Pinpoint the cell where the given text exists, returning its [x, y] midpoint coordinate. 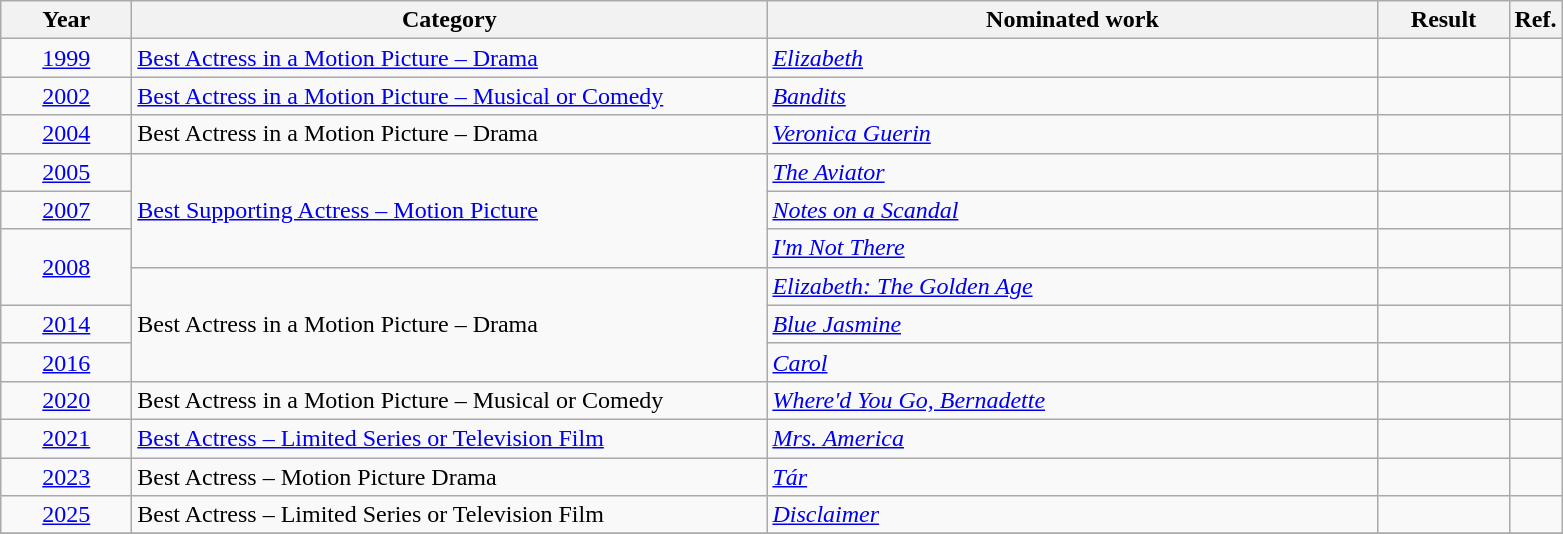
2002 [66, 96]
Notes on a Scandal [1072, 210]
Best Supporting Actress – Motion Picture [450, 210]
Result [1444, 20]
Elizabeth [1072, 58]
The Aviator [1072, 172]
Where'd You Go, Bernadette [1072, 400]
Mrs. America [1072, 438]
2008 [66, 267]
2023 [66, 477]
1999 [66, 58]
Category [450, 20]
2005 [66, 172]
Disclaimer [1072, 515]
Year [66, 20]
2020 [66, 400]
Bandits [1072, 96]
Blue Jasmine [1072, 324]
Best Actress – Motion Picture Drama [450, 477]
2007 [66, 210]
2016 [66, 362]
2021 [66, 438]
Nominated work [1072, 20]
I'm Not There [1072, 248]
2025 [66, 515]
2004 [66, 134]
Carol [1072, 362]
Tár [1072, 477]
2014 [66, 324]
Veronica Guerin [1072, 134]
Elizabeth: The Golden Age [1072, 286]
Ref. [1536, 20]
